For the text-containing cell, return its midpoint in (X, Y) coordinate format. 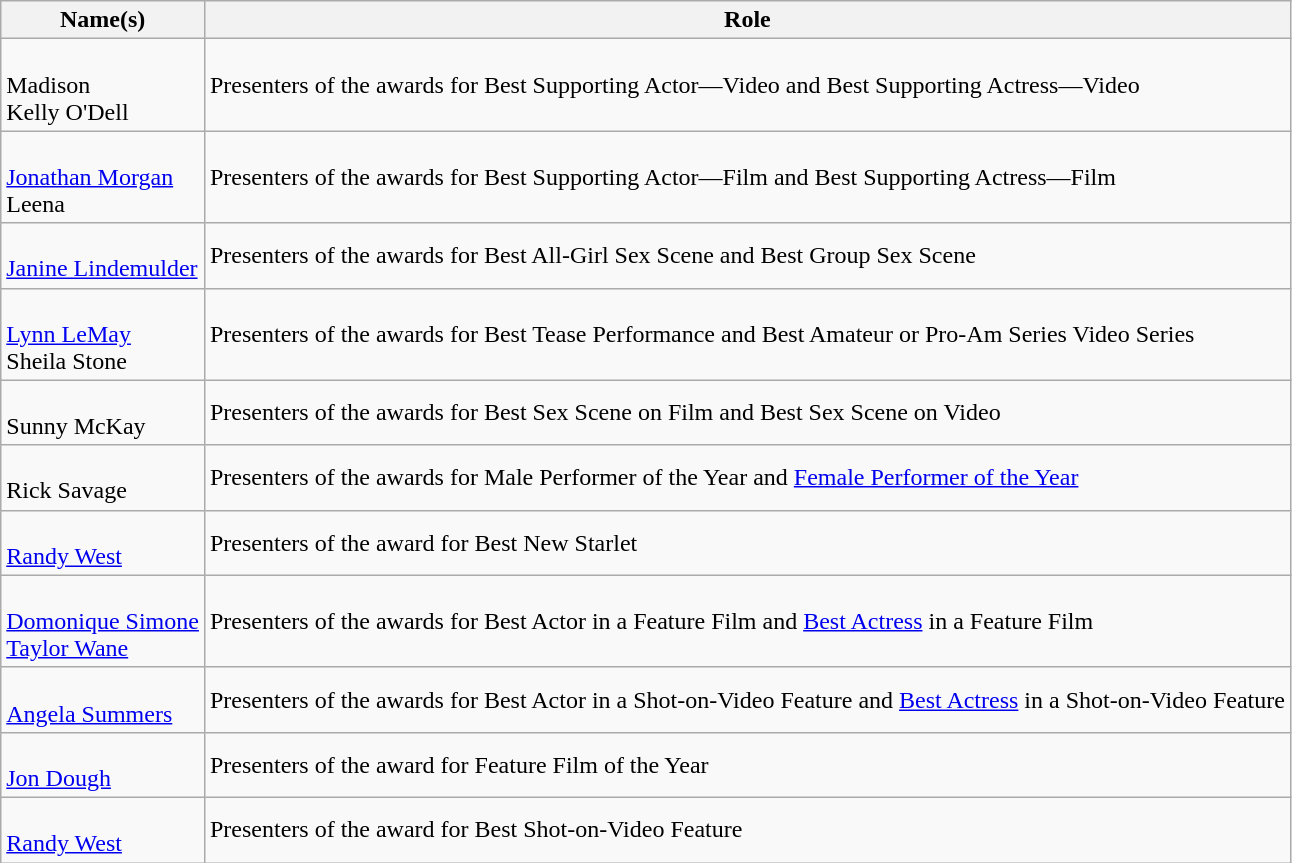
Role (747, 20)
Presenters of the awards for Best All-Girl Sex Scene and Best Group Sex Scene (747, 256)
Presenters of the awards for Best Sex Scene on Film and Best Sex Scene on Video (747, 412)
Jon Dough (103, 764)
Angela Summers (103, 700)
Rick Savage (103, 478)
MadisonKelly O'Dell (103, 85)
Presenters of the award for Best New Starlet (747, 542)
Domonique SimoneTaylor Wane (103, 621)
Sunny McKay (103, 412)
Name(s) (103, 20)
Jonathan MorganLeena (103, 177)
Presenters of the awards for Best Supporting Actor—Video and Best Supporting Actress—Video (747, 85)
Presenters of the award for Best Shot-on-Video Feature (747, 830)
Presenters of the awards for Male Performer of the Year and Female Performer of the Year (747, 478)
Presenters of the awards for Best Supporting Actor—Film and Best Supporting Actress—Film (747, 177)
Presenters of the awards for Best Actor in a Feature Film and Best Actress in a Feature Film (747, 621)
Presenters of the awards for Best Actor in a Shot-on-Video Feature and Best Actress in a Shot-on-Video Feature (747, 700)
Presenters of the awards for Best Tease Performance and Best Amateur or Pro-Am Series Video Series (747, 334)
Lynn LeMaySheila Stone (103, 334)
Presenters of the award for Feature Film of the Year (747, 764)
Janine Lindemulder (103, 256)
